Extract the [x, y] coordinate from the center of the cell holding the provided text.  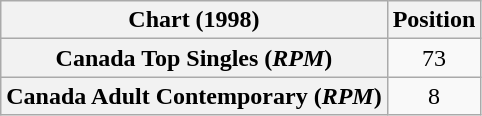
Canada Top Singles (RPM) [194, 58]
Chart (1998) [194, 20]
8 [434, 96]
Canada Adult Contemporary (RPM) [194, 96]
Position [434, 20]
73 [434, 58]
